Return the [X, Y] coordinate for the center point of the cell that contains the specified text.  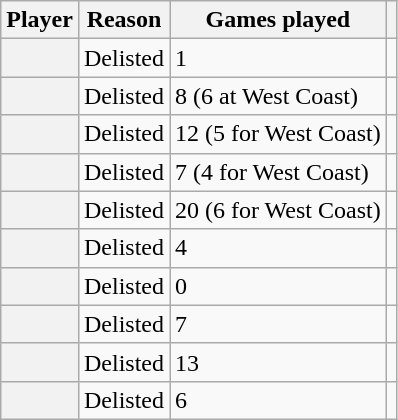
4 [278, 248]
13 [278, 362]
7 [278, 324]
8 (6 at West Coast) [278, 96]
7 (4 for West Coast) [278, 172]
6 [278, 400]
0 [278, 286]
Player [40, 20]
Reason [124, 20]
12 (5 for West Coast) [278, 134]
Games played [278, 20]
20 (6 for West Coast) [278, 210]
1 [278, 58]
